Return the [X, Y] coordinate for the center point of the cell that contains the specified text.  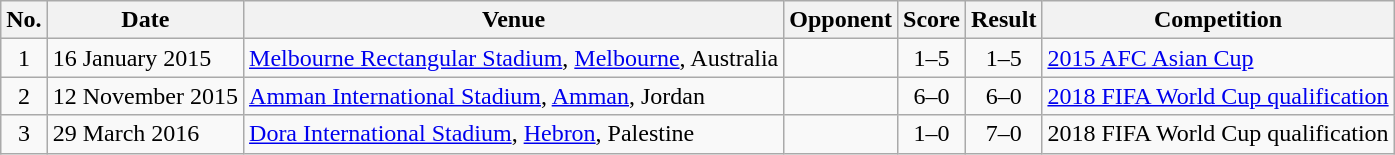
Venue [514, 20]
Dora International Stadium, Hebron, Palestine [514, 134]
Melbourne Rectangular Stadium, Melbourne, Australia [514, 58]
Result [1004, 20]
Amman International Stadium, Amman, Jordan [514, 96]
Opponent [841, 20]
Competition [1218, 20]
12 November 2015 [145, 96]
3 [24, 134]
16 January 2015 [145, 58]
Score [932, 20]
2015 AFC Asian Cup [1218, 58]
29 March 2016 [145, 134]
7–0 [1004, 134]
1–0 [932, 134]
1 [24, 58]
2 [24, 96]
No. [24, 20]
Date [145, 20]
